Find where the given text appears and provide that cell's center as (X, Y) coordinate. 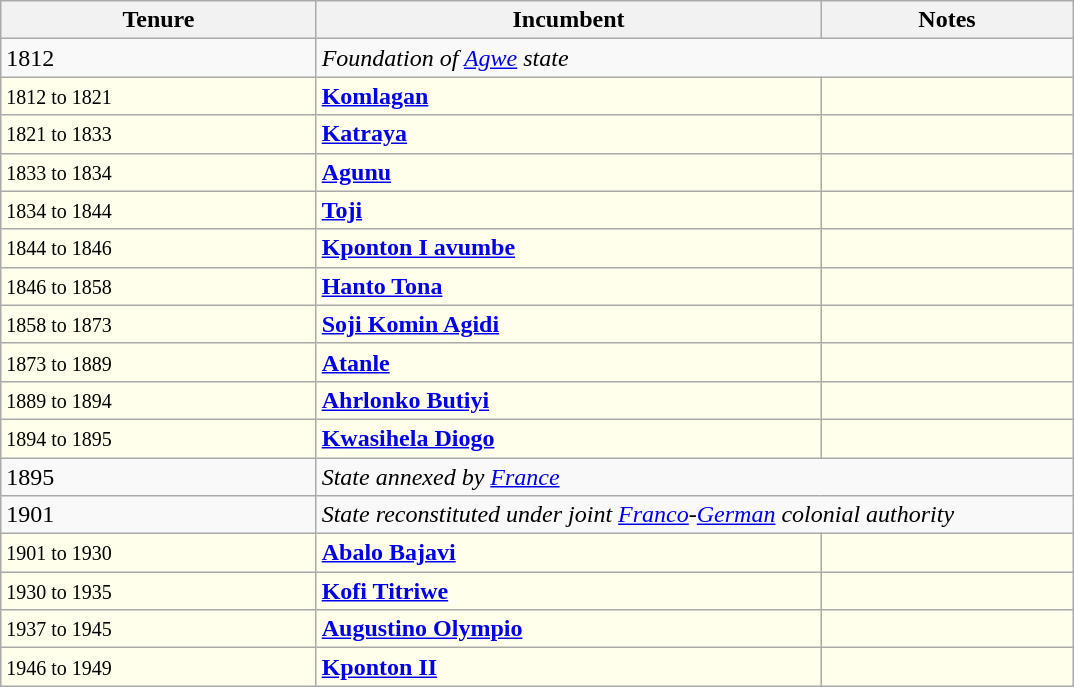
1812 to 1821 (158, 96)
Soji Komin Agidi (568, 324)
1873 to 1889 (158, 362)
1833 to 1834 (158, 172)
1937 to 1945 (158, 629)
1858 to 1873 (158, 324)
1821 to 1833 (158, 134)
Atanle (568, 362)
1895 (158, 477)
1930 to 1935 (158, 591)
Notes (947, 20)
1946 to 1949 (158, 667)
1901 (158, 515)
Hanto Tona (568, 286)
Komlagan (568, 96)
1894 to 1895 (158, 438)
State annexed by France (694, 477)
Incumbent (568, 20)
Tenure (158, 20)
Abalo Bajavi (568, 553)
Toji (568, 210)
Foundation of Agwe state (694, 58)
1834 to 1844 (158, 210)
1844 to 1846 (158, 248)
Augustino Olympio (568, 629)
Katraya (568, 134)
1889 to 1894 (158, 400)
1901 to 1930 (158, 553)
Kponton II (568, 667)
Ahrlonko Butiyi (568, 400)
Kwasihela Diogo (568, 438)
Agunu (568, 172)
1812 (158, 58)
Kponton I avumbe (568, 248)
1846 to 1858 (158, 286)
Kofi Titriwe (568, 591)
State reconstituted under joint Franco-German colonial authority (694, 515)
